Output the [x, y] coordinate of the center of the cell containing the given text.  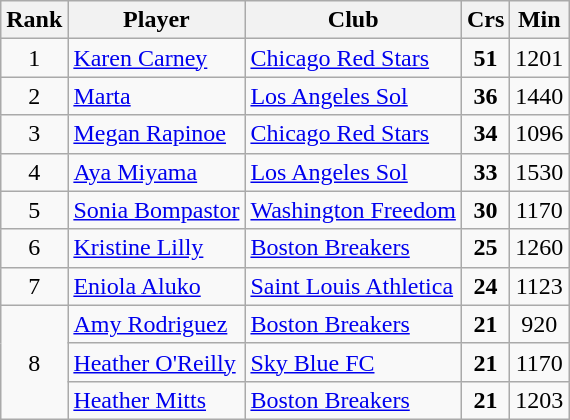
4 [34, 172]
Saint Louis Athletica [353, 286]
3 [34, 134]
Washington Freedom [353, 210]
1123 [540, 286]
6 [34, 248]
Amy Rodriguez [156, 324]
51 [485, 58]
1 [34, 58]
Crs [485, 20]
30 [485, 210]
Rank [34, 20]
1203 [540, 400]
Aya Miyama [156, 172]
25 [485, 248]
Karen Carney [156, 58]
Club [353, 20]
Player [156, 20]
2 [34, 96]
1260 [540, 248]
Heather Mitts [156, 400]
7 [34, 286]
Eniola Aluko [156, 286]
Sonia Bompastor [156, 210]
Megan Rapinoe [156, 134]
1096 [540, 134]
33 [485, 172]
5 [34, 210]
1201 [540, 58]
Sky Blue FC [353, 362]
1440 [540, 96]
Heather O'Reilly [156, 362]
Min [540, 20]
1530 [540, 172]
920 [540, 324]
8 [34, 362]
Marta [156, 96]
Kristine Lilly [156, 248]
24 [485, 286]
36 [485, 96]
34 [485, 134]
